Search for the cell housing the specified text and yield its (x, y) center coordinate. 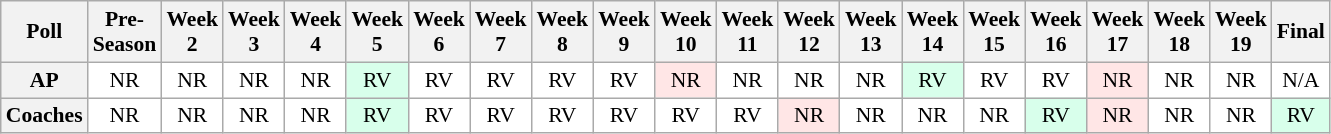
Week3 (254, 32)
Week16 (1056, 32)
Week9 (624, 32)
Week4 (316, 32)
Week10 (686, 32)
Week7 (501, 32)
Poll (44, 32)
Week18 (1179, 32)
Week14 (933, 32)
Coaches (44, 116)
N/A (1301, 80)
Week13 (871, 32)
Final (1301, 32)
Pre-Season (125, 32)
Week8 (562, 32)
AP (44, 80)
Week6 (439, 32)
Week17 (1118, 32)
Week11 (748, 32)
Week5 (377, 32)
Week19 (1241, 32)
Week15 (994, 32)
Week12 (809, 32)
Week2 (192, 32)
